Scan for the cell matching the given text and deliver its [X, Y] coordinate at center. 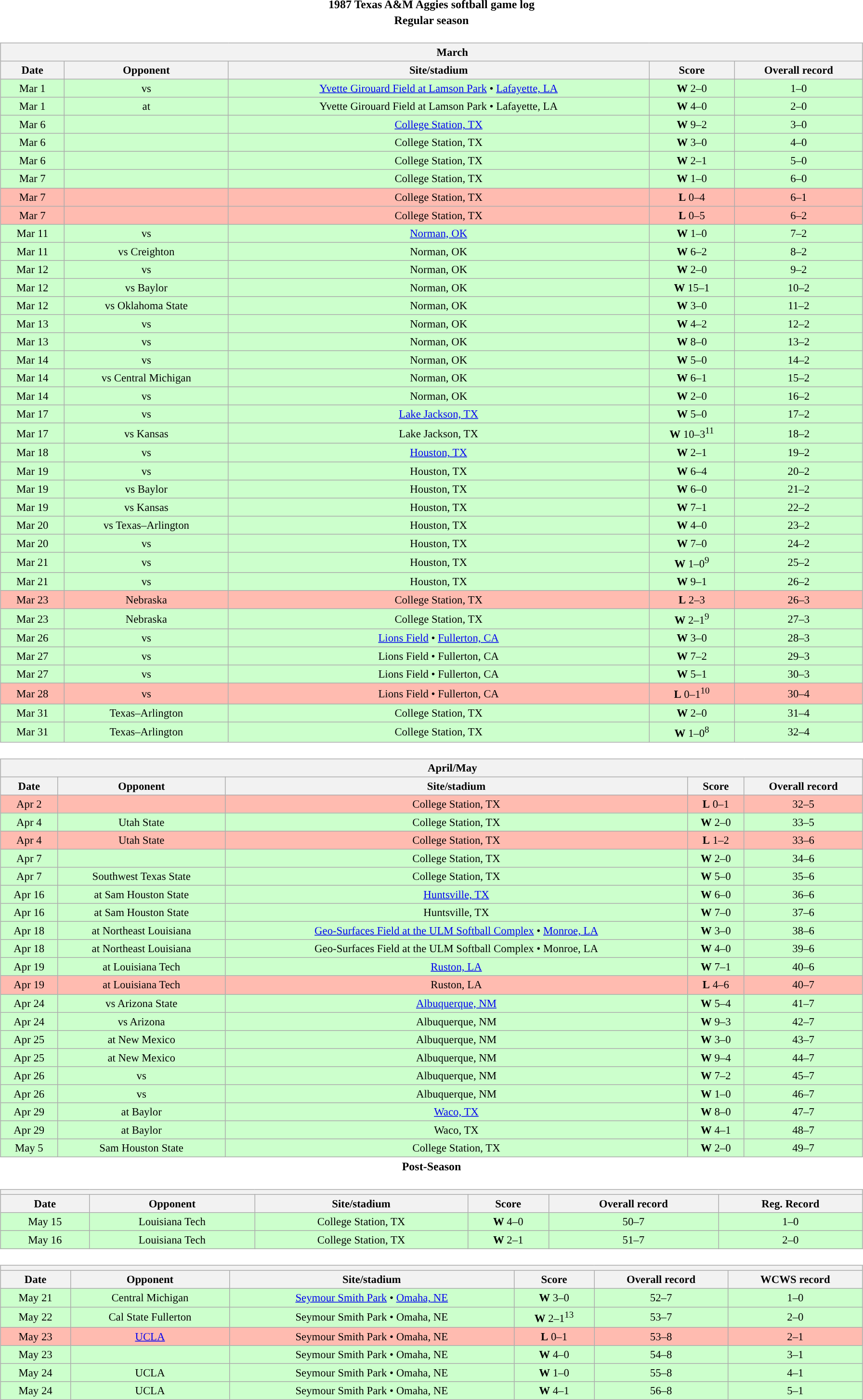
W 9–1 [692, 582]
43–7 [803, 1039]
L 4–6 [716, 985]
W 1–09 [692, 562]
W 6–4 [692, 471]
Central Michigan [150, 1298]
34–6 [803, 858]
41–7 [803, 1003]
47–7 [803, 1112]
W 9–3 [716, 1021]
30–3 [798, 674]
vs Arizona [142, 1021]
26–3 [798, 600]
32–4 [798, 732]
W 2–113 [554, 1317]
W 15–1 [692, 288]
25–2 [798, 562]
7–2 [798, 233]
19–2 [798, 453]
51–7 [633, 1240]
vs Arizona State [142, 1003]
May 5 [29, 1148]
W 5–1 [692, 674]
33–6 [803, 840]
W 1–08 [692, 732]
35–6 [803, 877]
33–5 [803, 822]
vs Central Michigan [146, 378]
8–2 [798, 251]
38–6 [803, 931]
23–2 [798, 525]
40–7 [803, 985]
37–6 [803, 913]
6–1 [798, 197]
15–2 [798, 378]
W 4–2 [692, 324]
Mar 28 [33, 693]
14–2 [798, 360]
46–7 [803, 1094]
Mar 18 [33, 453]
32–5 [803, 804]
W 2–19 [692, 619]
20–2 [798, 471]
10–2 [798, 288]
26–2 [798, 582]
56–8 [661, 1390]
May 22 [36, 1317]
3–0 [798, 125]
W 6–2 [692, 251]
L 0–4 [692, 197]
31–4 [798, 713]
36–6 [803, 894]
at [146, 106]
13–2 [798, 342]
Apr 2 [29, 804]
9–2 [798, 269]
21–2 [798, 489]
L 1–2 [716, 840]
12–2 [798, 324]
42–7 [803, 1021]
L 0–5 [692, 215]
2–1 [795, 1336]
W 9–2 [692, 125]
29–3 [798, 656]
24–2 [798, 543]
L 2–3 [692, 600]
April/May [431, 768]
March [431, 52]
53–8 [661, 1336]
W 6–1 [692, 378]
5–0 [798, 161]
54–8 [661, 1354]
48–7 [803, 1130]
W 5–4 [716, 1003]
Mar 26 [33, 638]
27–3 [798, 619]
16–2 [798, 396]
6–2 [798, 215]
40–6 [803, 967]
49–7 [803, 1148]
17–2 [798, 414]
vs Creighton [146, 251]
W 9–4 [716, 1058]
3–1 [795, 1354]
4–1 [795, 1373]
22–2 [798, 507]
WCWS record [795, 1280]
Reg. Record [791, 1204]
5–1 [795, 1390]
44–7 [803, 1058]
45–7 [803, 1075]
May 21 [36, 1298]
Sam Houston State [142, 1148]
4–0 [798, 143]
Southwest Texas State [142, 877]
Cal State Fullerton [150, 1317]
W 10–311 [692, 433]
vs Oklahoma State [146, 306]
30–4 [798, 693]
53–7 [661, 1317]
vs Texas–Arlington [146, 525]
55–8 [661, 1373]
39–6 [803, 949]
L 0–110 [692, 693]
18–2 [798, 433]
May 15 [45, 1222]
6–0 [798, 179]
11–2 [798, 306]
52–7 [661, 1298]
28–3 [798, 638]
50–7 [633, 1222]
May 16 [45, 1240]
